Output the (x, y) coordinate of the center of the cell containing the given text.  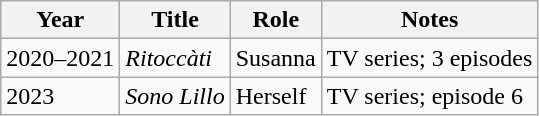
Role (276, 20)
2020–2021 (60, 58)
TV series; 3 episodes (430, 58)
TV series; episode 6 (430, 96)
Susanna (276, 58)
2023 (60, 96)
Notes (430, 20)
Year (60, 20)
Sono Lillo (175, 96)
Herself (276, 96)
Title (175, 20)
Ritoccàti (175, 58)
